Output the (x, y) coordinate of the center of the cell containing the given text.  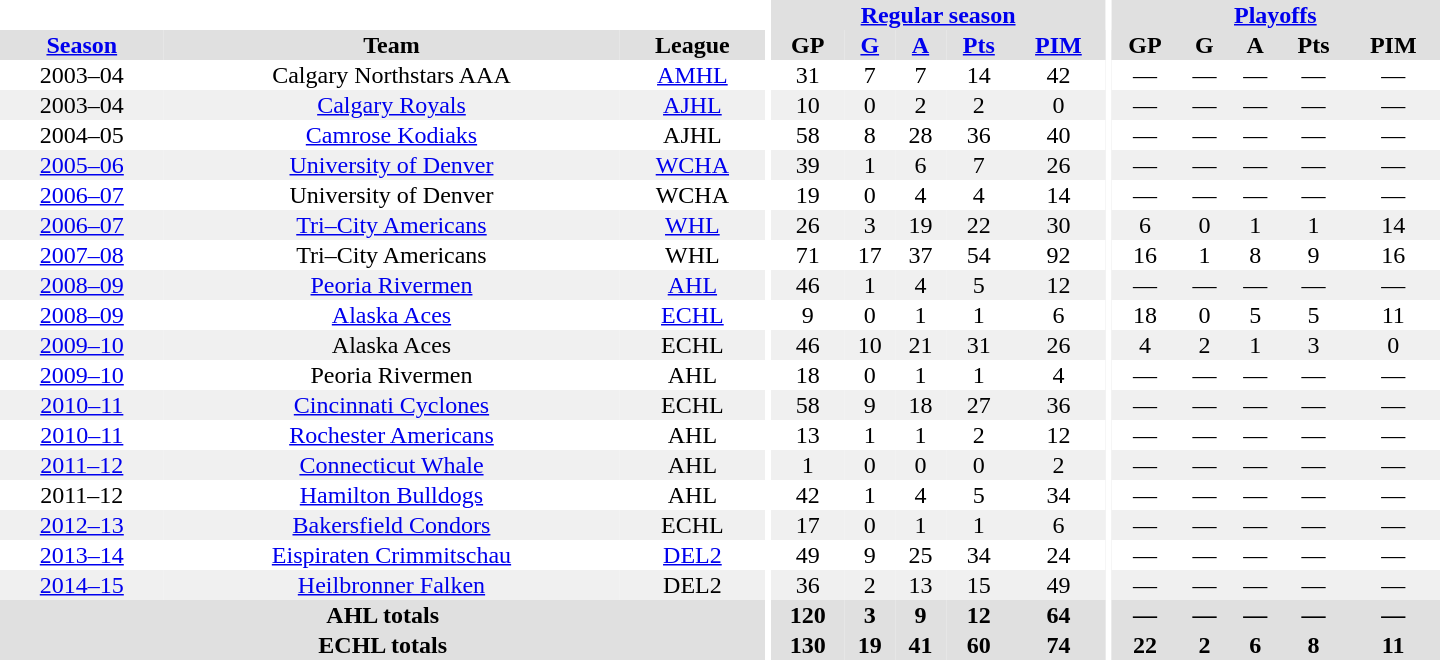
15 (979, 585)
130 (808, 645)
39 (808, 165)
Playoffs (1276, 15)
Team (392, 45)
25 (920, 555)
Connecticut Whale (392, 465)
71 (808, 255)
2005–06 (82, 165)
AMHL (692, 75)
2013–14 (82, 555)
Bakersfield Condors (392, 525)
Heilbronner Falken (392, 585)
Regular season (938, 15)
AHL totals (382, 615)
74 (1058, 645)
Rochester Americans (392, 435)
League (692, 45)
2014–15 (82, 585)
Cincinnati Cyclones (392, 405)
21 (920, 345)
54 (979, 255)
40 (1058, 135)
Camrose Kodiaks (392, 135)
2012–13 (82, 525)
Calgary Northstars AAA (392, 75)
37 (920, 255)
Calgary Royals (392, 105)
30 (1058, 225)
Hamilton Bulldogs (392, 495)
28 (920, 135)
27 (979, 405)
60 (979, 645)
2004–05 (82, 135)
2007–08 (82, 255)
92 (1058, 255)
Season (82, 45)
Eispiraten Crimmitschau (392, 555)
ECHL totals (382, 645)
41 (920, 645)
24 (1058, 555)
64 (1058, 615)
120 (808, 615)
